Provide the [X, Y] coordinate of the cell's center where the given text is located.  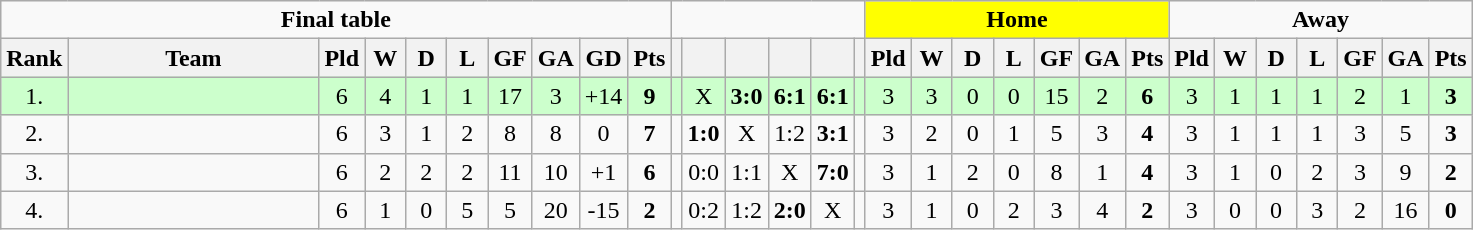
Team [194, 58]
16 [1406, 210]
15 [1056, 96]
+1 [604, 172]
1:0 [704, 134]
1. [34, 96]
Away [1320, 20]
7 [650, 134]
3. [34, 172]
2. [34, 134]
Final table [336, 20]
0:0 [704, 172]
4. [34, 210]
10 [556, 172]
0:2 [704, 210]
GD [604, 58]
+14 [604, 96]
20 [556, 210]
7:0 [832, 172]
3:0 [746, 96]
2:0 [790, 210]
3:1 [832, 134]
17 [510, 96]
11 [510, 172]
-15 [604, 210]
1:1 [746, 172]
Home [1016, 20]
Rank [34, 58]
